Identify which cell holds the provided text, then report its (X, Y) central coordinate. 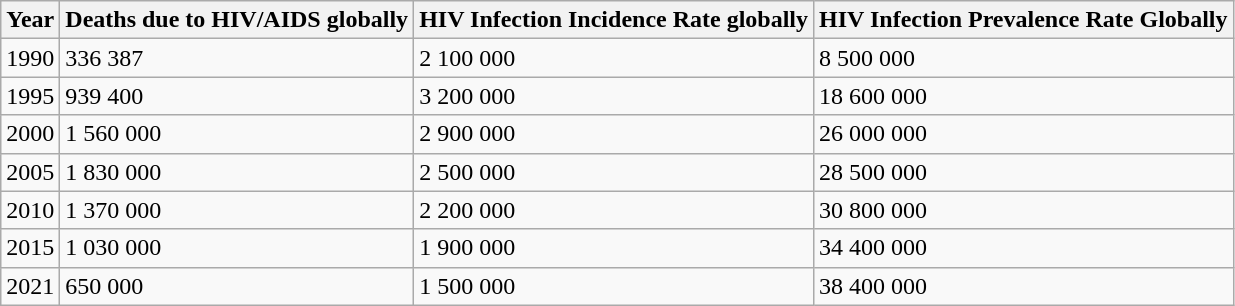
Year (30, 20)
1 560 000 (237, 134)
2010 (30, 210)
3 200 000 (614, 96)
1 500 000 (614, 286)
650 000 (237, 286)
2005 (30, 172)
26 000 000 (1024, 134)
30 800 000 (1024, 210)
1995 (30, 96)
2 900 000 (614, 134)
34 400 000 (1024, 248)
1990 (30, 58)
1 370 000 (237, 210)
939 400 (237, 96)
18 600 000 (1024, 96)
8 500 000 (1024, 58)
2 100 000 (614, 58)
1 030 000 (237, 248)
HIV Infection Prevalence Rate Globally (1024, 20)
2021 (30, 286)
2015 (30, 248)
38 400 000 (1024, 286)
HIV Infection Incidence Rate globally (614, 20)
2000 (30, 134)
1 830 000 (237, 172)
336 387 (237, 58)
1 900 000 (614, 248)
Deaths due to HIV/AIDS globally (237, 20)
2 500 000 (614, 172)
28 500 000 (1024, 172)
2 200 000 (614, 210)
